From the cell containing the given text, extract its center point as (x, y) coordinate. 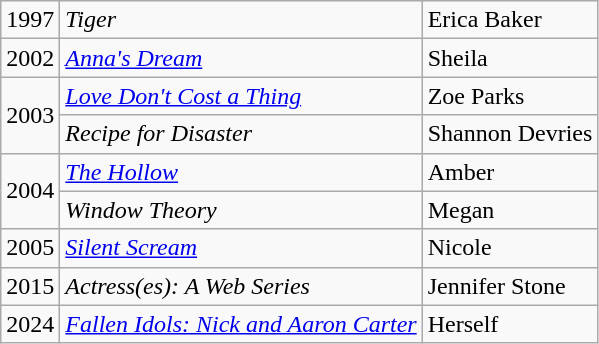
Zoe Parks (510, 96)
Tiger (241, 20)
Sheila (510, 58)
2004 (30, 191)
2002 (30, 58)
Erica Baker (510, 20)
Herself (510, 324)
2005 (30, 248)
2015 (30, 286)
Nicole (510, 248)
Jennifer Stone (510, 286)
Fallen Idols: Nick and Aaron Carter (241, 324)
Love Don't Cost a Thing (241, 96)
Megan (510, 210)
Window Theory (241, 210)
Actress(es): A Web Series (241, 286)
Silent Scream (241, 248)
1997 (30, 20)
Shannon Devries (510, 134)
Recipe for Disaster (241, 134)
2003 (30, 115)
2024 (30, 324)
The Hollow (241, 172)
Anna's Dream (241, 58)
Amber (510, 172)
